Provide the [x, y] coordinate of the cell's center where the given text is located.  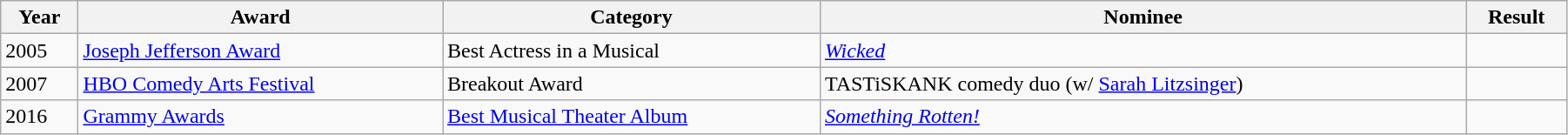
HBO Comedy Arts Festival [261, 84]
Grammy Awards [261, 117]
Nominee [1143, 17]
Wicked [1143, 51]
Result [1516, 17]
2007 [40, 84]
Joseph Jefferson Award [261, 51]
Category [631, 17]
Something Rotten! [1143, 117]
2016 [40, 117]
TASTiSKANK comedy duo (w/ Sarah Litzsinger) [1143, 84]
Best Actress in a Musical [631, 51]
Best Musical Theater Album [631, 117]
Year [40, 17]
Award [261, 17]
2005 [40, 51]
Breakout Award [631, 84]
